Detect which cell encompasses the target text, then output its [X, Y] center coordinate. 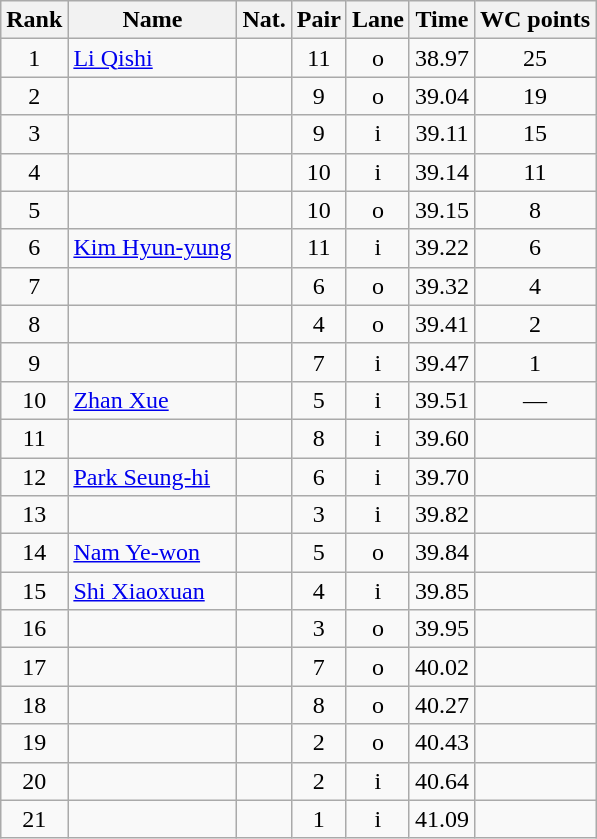
39.95 [442, 629]
39.41 [442, 324]
20 [34, 781]
Pair [318, 20]
39.85 [442, 591]
39.32 [442, 286]
Time [442, 20]
16 [34, 629]
17 [34, 667]
Shi Xiaoxuan [152, 591]
40.02 [442, 667]
Li Qishi [152, 58]
14 [34, 553]
39.60 [442, 438]
41.09 [442, 819]
12 [34, 477]
39.14 [442, 172]
WC points [534, 20]
13 [34, 515]
39.84 [442, 553]
Rank [34, 20]
— [534, 400]
40.43 [442, 743]
40.27 [442, 705]
39.15 [442, 210]
39.22 [442, 248]
39.47 [442, 362]
39.70 [442, 477]
39.04 [442, 96]
Kim Hyun-yung [152, 248]
39.82 [442, 515]
Lane [378, 20]
Nam Ye-won [152, 553]
39.51 [442, 400]
Park Seung-hi [152, 477]
39.11 [442, 134]
18 [34, 705]
Name [152, 20]
38.97 [442, 58]
Zhan Xue [152, 400]
21 [34, 819]
40.64 [442, 781]
Nat. [264, 20]
25 [534, 58]
